Locate the cell with the specified text and output its (x, y) center coordinate. 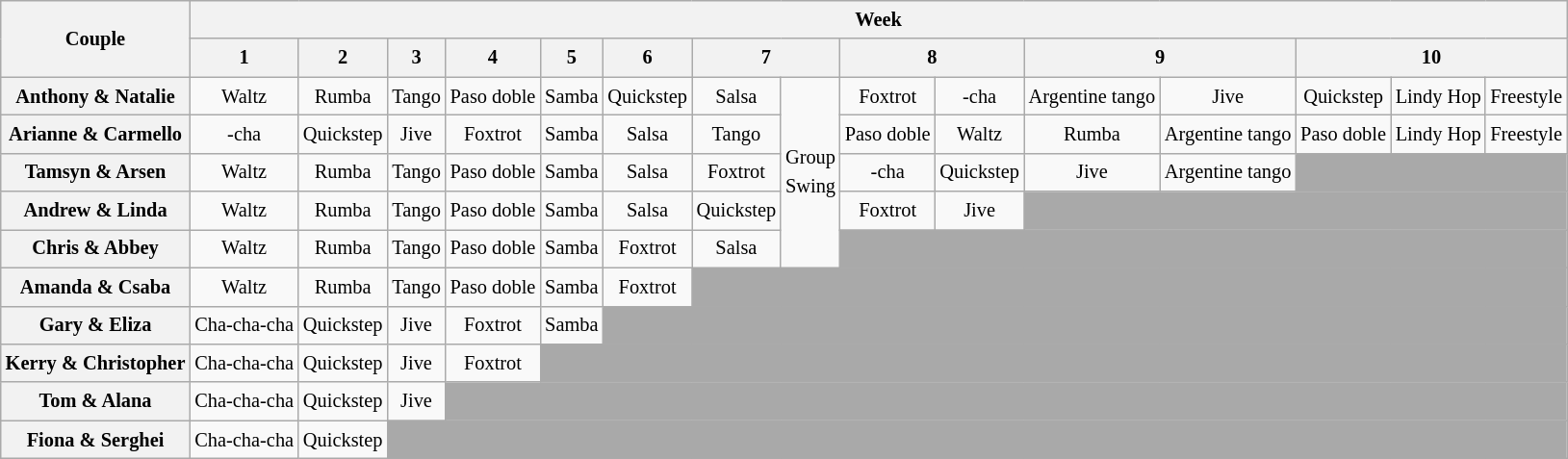
8 (932, 58)
Couple (96, 38)
3 (416, 58)
Andrew & Linda (96, 211)
Tamsyn & Arsen (96, 172)
Gary & Eliza (96, 325)
Amanda & Csaba (96, 287)
Tom & Alana (96, 401)
10 (1431, 58)
2 (343, 58)
Week (878, 19)
Fiona & Serghei (96, 440)
4 (493, 58)
Group Swing (810, 172)
9 (1160, 58)
7 (766, 58)
5 (572, 58)
Arianne & Carmello (96, 134)
6 (647, 58)
1 (244, 58)
Anthony & Natalie (96, 96)
Chris & Abbey (96, 248)
Kerry & Christopher (96, 363)
